For the text-containing cell, return its midpoint in [X, Y] coordinate format. 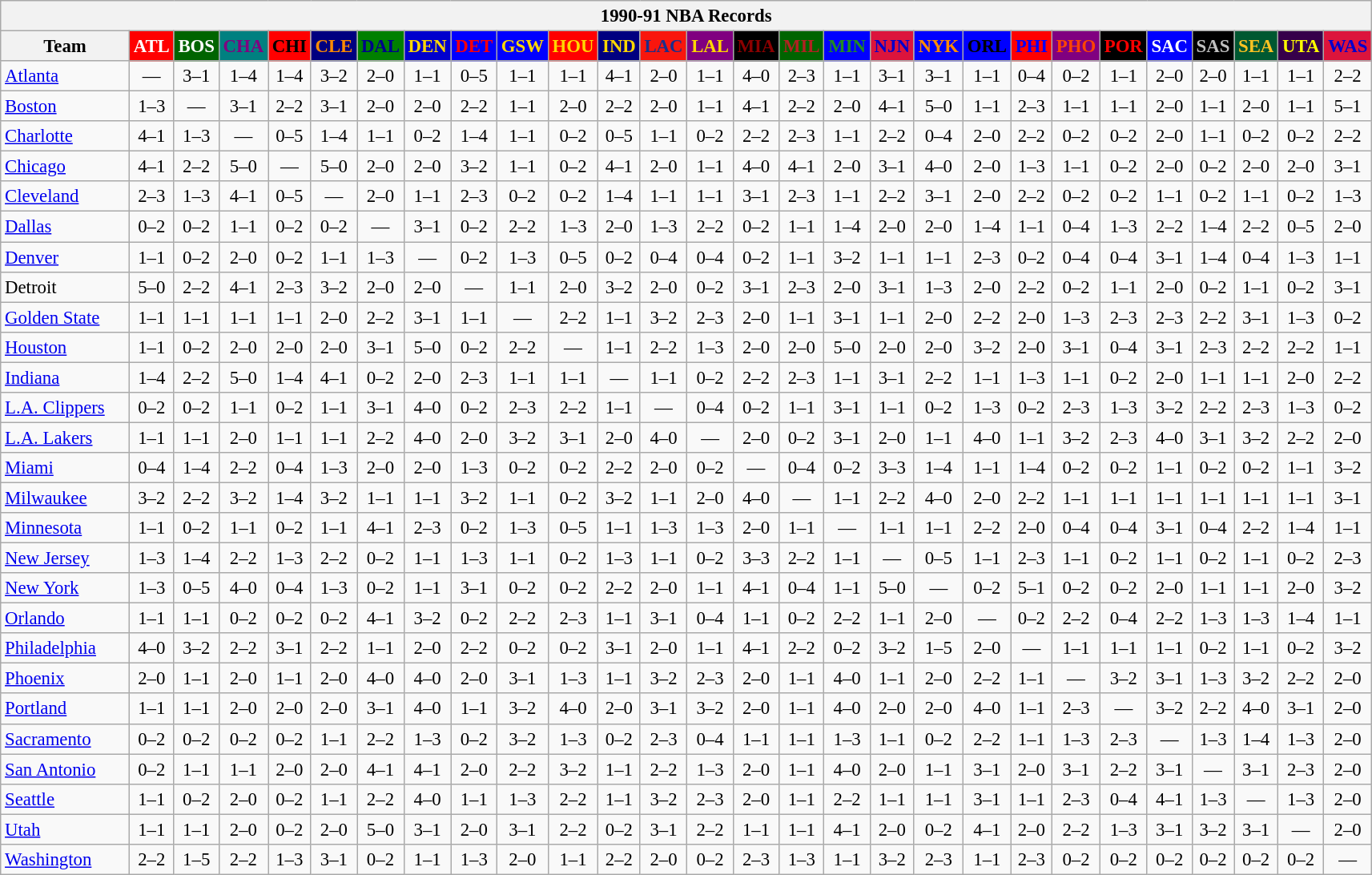
Charlotte [66, 136]
SAC [1169, 46]
Miami [66, 468]
Cleveland [66, 196]
POR [1123, 46]
GSW [522, 46]
NJN [892, 46]
PHO [1076, 46]
1990-91 NBA Records [686, 16]
Milwaukee [66, 498]
SEA [1256, 46]
Indiana [66, 377]
New York [66, 588]
MIL [802, 46]
L.A. Lakers [66, 437]
MIN [847, 46]
DEN [428, 46]
MIA [756, 46]
PHI [1032, 46]
IND [619, 46]
Phoenix [66, 679]
Washington [66, 860]
Atlanta [66, 76]
CHI [289, 46]
Minnesota [66, 528]
Philadelphia [66, 648]
NYK [939, 46]
San Antonio [66, 769]
Denver [66, 257]
Seattle [66, 799]
Chicago [66, 167]
Houston [66, 347]
CLE [333, 46]
CHA [243, 46]
Portland [66, 709]
HOU [573, 46]
DAL [381, 46]
Dallas [66, 227]
Team [66, 46]
L.A. Clippers [66, 408]
Sacramento [66, 739]
New Jersey [66, 558]
Detroit [66, 287]
DET [474, 46]
Golden State [66, 317]
Orlando [66, 619]
WAS [1348, 46]
Boston [66, 107]
ORL [987, 46]
BOS [196, 46]
UTA [1301, 46]
ATL [151, 46]
LAC [663, 46]
SAS [1213, 46]
Utah [66, 829]
LAL [710, 46]
